For the text-containing cell, return its midpoint in (x, y) coordinate format. 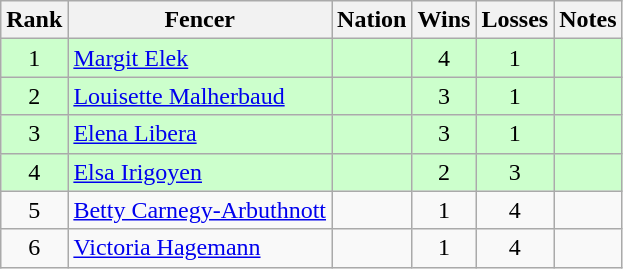
Wins (444, 20)
Rank (34, 20)
5 (34, 210)
Elena Libera (200, 134)
Fencer (200, 20)
Victoria Hagemann (200, 248)
6 (34, 248)
Betty Carnegy-Arbuthnott (200, 210)
Losses (515, 20)
Elsa Irigoyen (200, 172)
Notes (588, 20)
Margit Elek (200, 58)
Nation (372, 20)
Louisette Malherbaud (200, 96)
